Determine the [X, Y] coordinate at the center of the cell enclosing the given text.  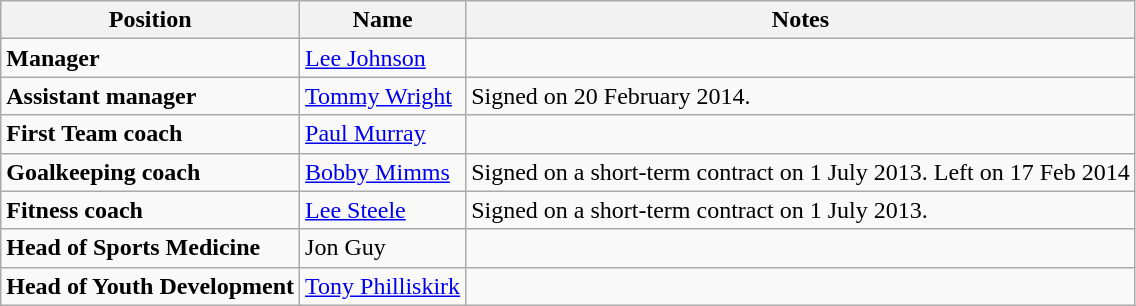
Lee Steele [383, 210]
Jon Guy [383, 248]
Goalkeeping coach [150, 172]
Fitness coach [150, 210]
Name [383, 20]
Bobby Mimms [383, 172]
Paul Murray [383, 134]
Manager [150, 58]
Head of Youth Development [150, 286]
First Team coach [150, 134]
Signed on a short-term contract on 1 July 2013. [801, 210]
Tommy Wright [383, 96]
Tony Philliskirk [383, 286]
Head of Sports Medicine [150, 248]
Assistant manager [150, 96]
Position [150, 20]
Notes [801, 20]
Signed on 20 February 2014. [801, 96]
Signed on a short-term contract on 1 July 2013. Left on 17 Feb 2014 [801, 172]
Lee Johnson [383, 58]
